Identify which cell holds the provided text, then report its (X, Y) central coordinate. 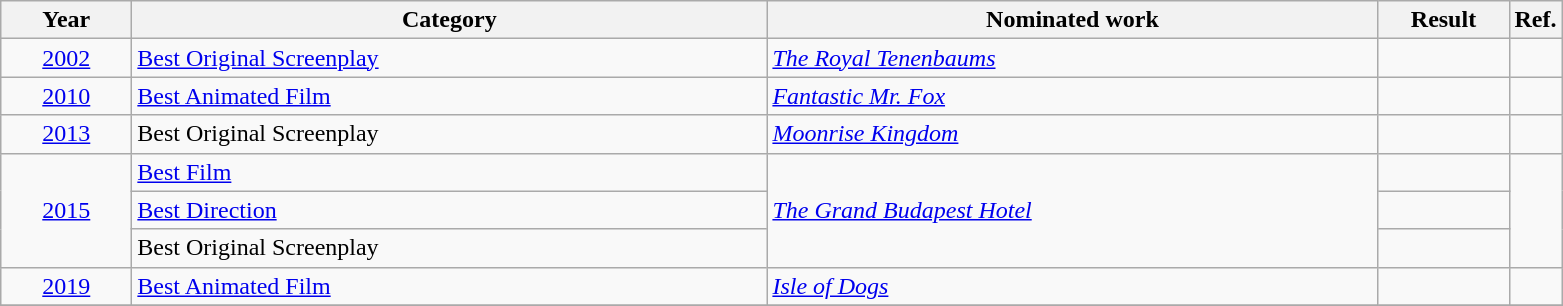
2013 (66, 134)
Category (450, 20)
2010 (66, 96)
Year (66, 20)
Result (1444, 20)
Ref. (1536, 20)
Best Direction (450, 210)
The Royal Tenenbaums (1072, 58)
The Grand Budapest Hotel (1072, 210)
2015 (66, 210)
2002 (66, 58)
Best Film (450, 172)
Fantastic Mr. Fox (1072, 96)
Isle of Dogs (1072, 286)
Nominated work (1072, 20)
2019 (66, 286)
Moonrise Kingdom (1072, 134)
